Locate the cell with the specified text and output its (X, Y) center coordinate. 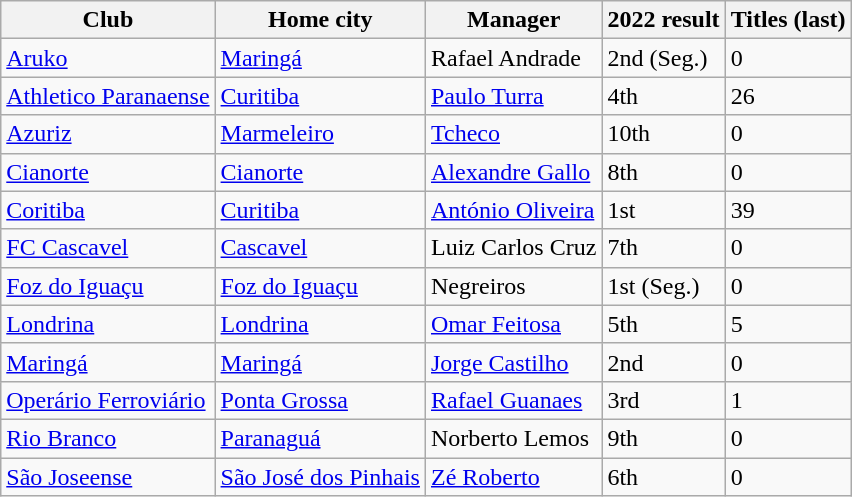
5th (664, 324)
1 (788, 400)
São Joseense (108, 477)
Operário Ferroviário (108, 400)
Jorge Castilho (513, 362)
5 (788, 324)
Rafael Andrade (513, 58)
Tcheco (513, 134)
Paranaguá (320, 438)
Alexandre Gallo (513, 172)
Rafael Guanaes (513, 400)
Club (108, 20)
Athletico Paranaense (108, 96)
Omar Feitosa (513, 324)
7th (664, 248)
Rio Branco (108, 438)
1st (Seg.) (664, 286)
6th (664, 477)
Zé Roberto (513, 477)
1st (664, 210)
2022 result (664, 20)
9th (664, 438)
Paulo Turra (513, 96)
Aruko (108, 58)
Coritiba (108, 210)
26 (788, 96)
39 (788, 210)
António Oliveira (513, 210)
10th (664, 134)
Norberto Lemos (513, 438)
FC Cascavel (108, 248)
Azuriz (108, 134)
Luiz Carlos Cruz (513, 248)
Ponta Grossa (320, 400)
2nd (Seg.) (664, 58)
Home city (320, 20)
4th (664, 96)
Marmeleiro (320, 134)
8th (664, 172)
3rd (664, 400)
Titles (last) (788, 20)
Negreiros (513, 286)
Manager (513, 20)
2nd (664, 362)
São José dos Pinhais (320, 477)
Cascavel (320, 248)
